Detect which cell encompasses the target text, then output its (X, Y) center coordinate. 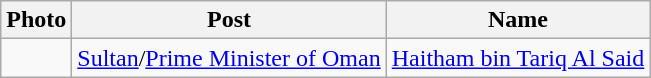
Post (229, 20)
Haitham bin Tariq Al Said (518, 58)
Sultan/Prime Minister of Oman (229, 58)
Photo (36, 20)
Name (518, 20)
